Search for the cell housing the specified text and yield its [X, Y] center coordinate. 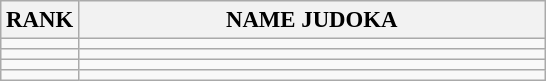
RANK [40, 20]
NAME JUDOKA [312, 20]
